Capture the cell that displays the provided text and extract its (X, Y) central coordinate. 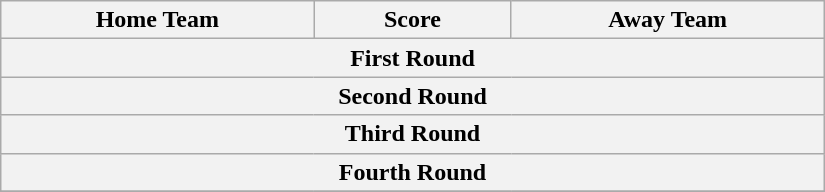
Home Team (158, 20)
Away Team (668, 20)
Score (412, 20)
Third Round (413, 134)
Second Round (413, 96)
Fourth Round (413, 172)
First Round (413, 58)
